From the cell containing the given text, extract its center point as (X, Y) coordinate. 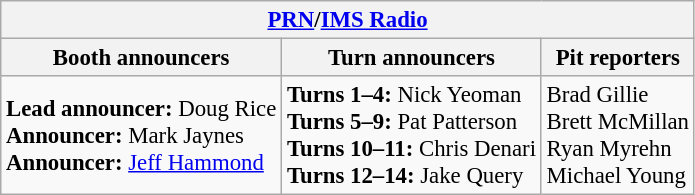
Brad GillieBrett McMillanRyan MyrehnMichael Young (618, 136)
Turn announcers (412, 58)
Booth announcers (142, 58)
Turns 1–4: Nick YeomanTurns 5–9: Pat PattersonTurns 10–11: Chris DenariTurns 12–14: Jake Query (412, 136)
PRN/IMS Radio (348, 20)
Lead announcer: Doug RiceAnnouncer: Mark JaynesAnnouncer: Jeff Hammond (142, 136)
Pit reporters (618, 58)
